Identify which cell holds the provided text, then report its (x, y) central coordinate. 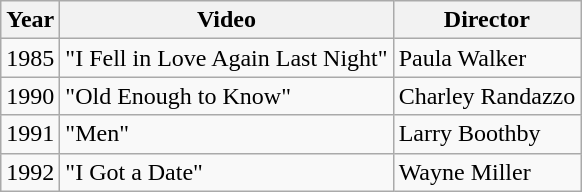
"Old Enough to Know" (226, 96)
"I Fell in Love Again Last Night" (226, 58)
"I Got a Date" (226, 172)
1990 (30, 96)
Video (226, 20)
Larry Boothby (487, 134)
Year (30, 20)
Wayne Miller (487, 172)
1985 (30, 58)
Charley Randazzo (487, 96)
"Men" (226, 134)
Director (487, 20)
Paula Walker (487, 58)
1991 (30, 134)
1992 (30, 172)
